Locate the cell with the specified text and output its (X, Y) center coordinate. 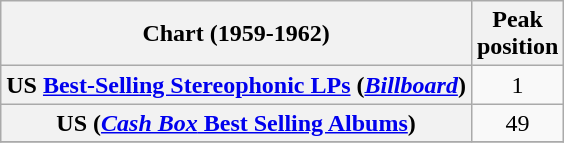
1 (517, 85)
49 (517, 123)
US Best-Selling Stereophonic LPs (Billboard) (236, 85)
US (Cash Box Best Selling Albums) (236, 123)
Chart (1959-1962) (236, 34)
Peakposition (517, 34)
